For the text-containing cell, return its midpoint in [x, y] coordinate format. 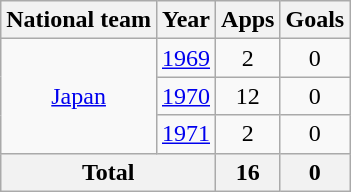
16 [248, 172]
1970 [186, 96]
1971 [186, 134]
1969 [186, 58]
12 [248, 96]
Apps [248, 20]
Japan [79, 96]
National team [79, 20]
Year [186, 20]
Total [108, 172]
Goals [315, 20]
